Search for the cell housing the specified text and yield its (X, Y) center coordinate. 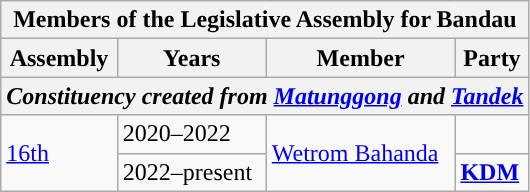
Member (360, 58)
2020–2022 (192, 134)
2022–present (192, 172)
16th (59, 153)
Assembly (59, 58)
KDM (492, 172)
Party (492, 58)
Members of the Legislative Assembly for Bandau (265, 20)
Years (192, 58)
Wetrom Bahanda (360, 153)
Constituency created from Matunggong and Tandek (265, 96)
